Output the [X, Y] coordinate of the center of the cell containing the given text.  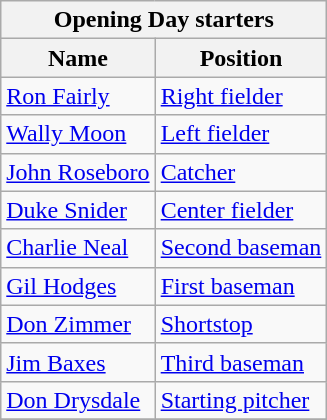
Jim Baxes [78, 362]
Wally Moon [78, 134]
Third baseman [241, 362]
First baseman [241, 286]
Charlie Neal [78, 248]
John Roseboro [78, 172]
Opening Day starters [164, 20]
Left fielder [241, 134]
Gil Hodges [78, 286]
Shortstop [241, 324]
Position [241, 58]
Right fielder [241, 96]
Duke Snider [78, 210]
Starting pitcher [241, 400]
Catcher [241, 172]
Center fielder [241, 210]
Ron Fairly [78, 96]
Second baseman [241, 248]
Don Drysdale [78, 400]
Name [78, 58]
Don Zimmer [78, 324]
